Extract the [X, Y] coordinate from the center of the cell holding the provided text.  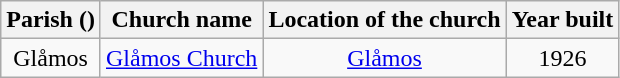
1926 [562, 58]
Year built [562, 20]
Location of the church [384, 20]
Glåmos Church [181, 58]
Parish () [51, 20]
Church name [181, 20]
